Return (x, y) of the center of cell containing provided text 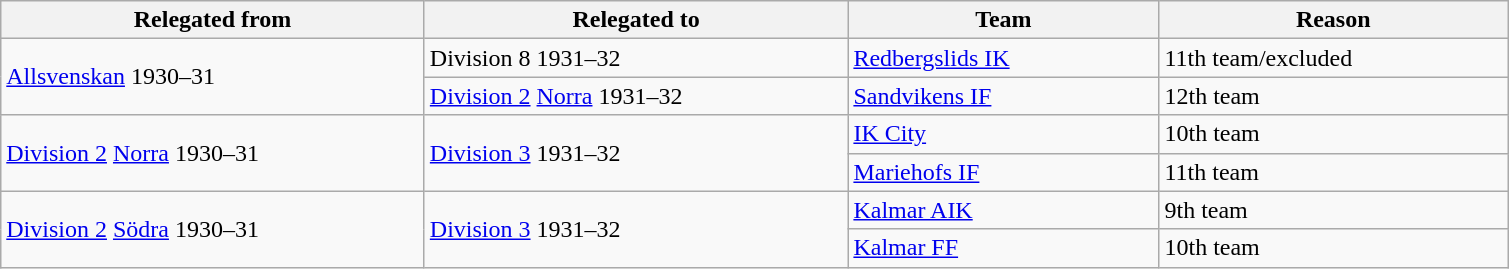
Reason (1334, 20)
Division 8 1931–32 (636, 58)
11th team (1334, 172)
Division 2 Norra 1930–31 (213, 153)
Relegated from (213, 20)
Kalmar AIK (1004, 210)
9th team (1334, 210)
11th team/excluded (1334, 58)
Relegated to (636, 20)
Allsvenskan 1930–31 (213, 77)
Mariehofs IF (1004, 172)
Division 2 Södra 1930–31 (213, 229)
Division 2 Norra 1931–32 (636, 96)
Team (1004, 20)
Kalmar FF (1004, 248)
IK City (1004, 134)
12th team (1334, 96)
Sandvikens IF (1004, 96)
Redbergslids IK (1004, 58)
